Pinpoint the cell where the given text exists, returning its [X, Y] midpoint coordinate. 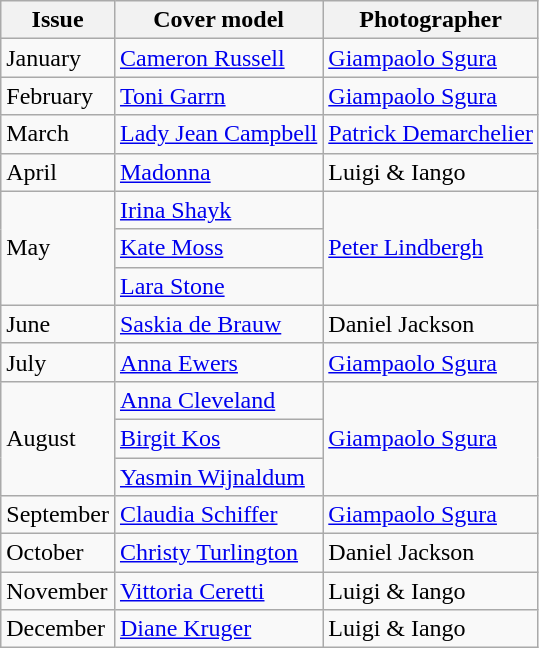
June [58, 324]
Peter Lindbergh [431, 248]
Christy Turlington [218, 553]
September [58, 515]
Birgit Kos [218, 438]
November [58, 591]
July [58, 362]
Vittoria Ceretti [218, 591]
Madonna [218, 172]
January [58, 58]
Claudia Schiffer [218, 515]
Kate Moss [218, 248]
Irina Shayk [218, 210]
December [58, 629]
Lady Jean Campbell [218, 134]
May [58, 248]
Patrick Demarchelier [431, 134]
April [58, 172]
Lara Stone [218, 286]
February [58, 96]
March [58, 134]
Issue [58, 20]
Yasmin Wijnaldum [218, 477]
Anna Cleveland [218, 400]
Cover model [218, 20]
October [58, 553]
Diane Kruger [218, 629]
August [58, 438]
Toni Garrn [218, 96]
Saskia de Brauw [218, 324]
Photographer [431, 20]
Anna Ewers [218, 362]
Cameron Russell [218, 58]
